Scan for the cell matching the given text and deliver its (x, y) coordinate at center. 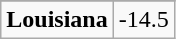
-14.5 (144, 20)
Louisiana (57, 20)
